Pinpoint the cell where the given text exists, returning its [x, y] midpoint coordinate. 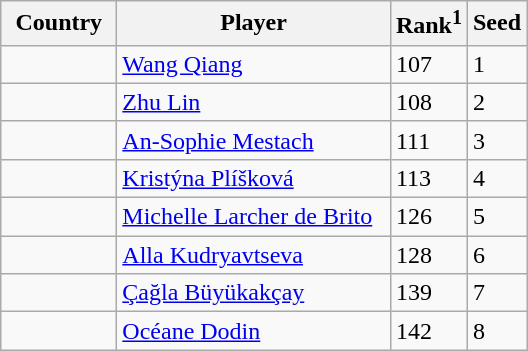
1 [496, 64]
126 [428, 217]
139 [428, 293]
Océane Dodin [254, 331]
Zhu Lin [254, 102]
113 [428, 178]
Kristýna Plíšková [254, 178]
107 [428, 64]
Country [59, 24]
142 [428, 331]
5 [496, 217]
Seed [496, 24]
Alla Kudryavtseva [254, 255]
8 [496, 331]
Rank1 [428, 24]
108 [428, 102]
3 [496, 140]
Çağla Büyükakçay [254, 293]
6 [496, 255]
4 [496, 178]
7 [496, 293]
111 [428, 140]
An-Sophie Mestach [254, 140]
Michelle Larcher de Brito [254, 217]
2 [496, 102]
128 [428, 255]
Player [254, 24]
Wang Qiang [254, 64]
